Scan for the cell matching the given text and deliver its [X, Y] coordinate at center. 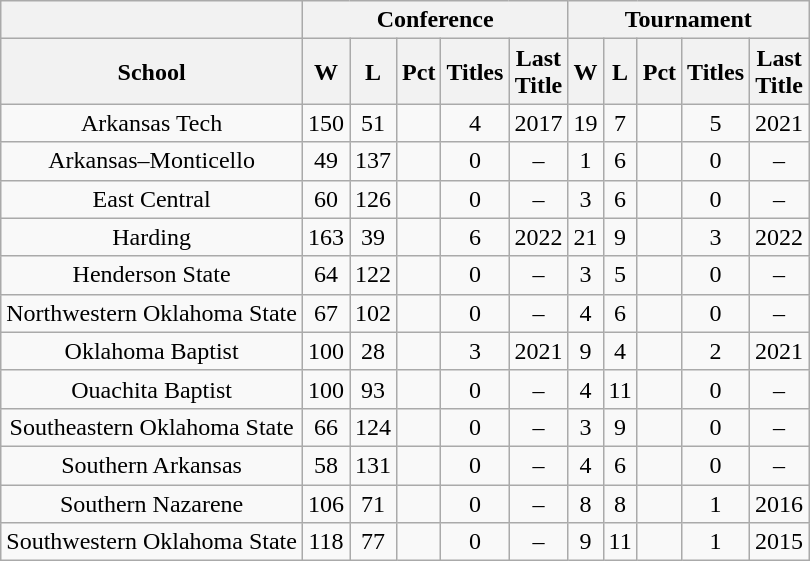
122 [374, 275]
28 [374, 351]
124 [374, 427]
66 [326, 427]
106 [326, 503]
51 [374, 123]
7 [620, 123]
Southern Nazarene [152, 503]
49 [326, 161]
131 [374, 465]
Arkansas Tech [152, 123]
Southeastern Oklahoma State [152, 427]
150 [326, 123]
67 [326, 313]
64 [326, 275]
Northwestern Oklahoma State [152, 313]
102 [374, 313]
2017 [538, 123]
39 [374, 237]
Ouachita Baptist [152, 389]
58 [326, 465]
19 [586, 123]
2015 [780, 542]
60 [326, 199]
Henderson State [152, 275]
2016 [780, 503]
93 [374, 389]
Arkansas–Monticello [152, 161]
Southwestern Oklahoma State [152, 542]
163 [326, 237]
126 [374, 199]
East Central [152, 199]
2 [716, 351]
77 [374, 542]
Southern Arkansas [152, 465]
137 [374, 161]
21 [586, 237]
Conference [435, 20]
Tournament [688, 20]
118 [326, 542]
Harding [152, 237]
School [152, 72]
71 [374, 503]
Oklahoma Baptist [152, 351]
